Output the [x, y] coordinate of the center of the cell containing the given text.  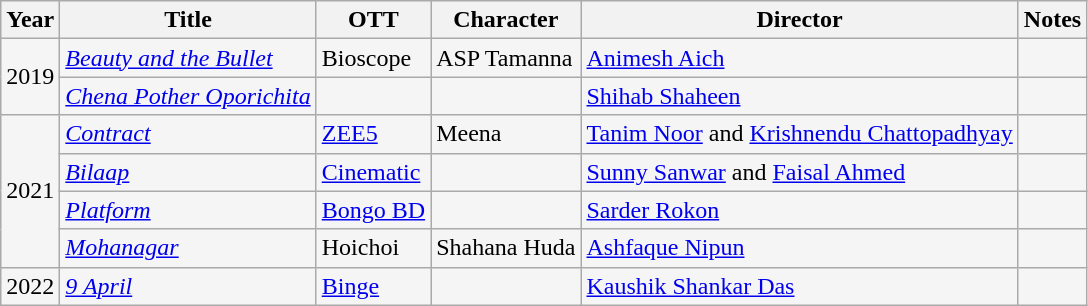
Ashfaque Nipun [800, 248]
Sarder Rokon [800, 210]
Year [30, 20]
Title [188, 20]
OTT [373, 20]
Sunny Sanwar and Faisal Ahmed [800, 172]
Platform [188, 210]
Mohanagar [188, 248]
ASP Tamanna [506, 58]
Beauty and the Bullet [188, 58]
Contract [188, 134]
Shihab Shaheen [800, 96]
Chena Pother Oporichita [188, 96]
Director [800, 20]
2021 [30, 191]
2022 [30, 286]
Bilaap [188, 172]
Kaushik Shankar Das [800, 286]
Binge [373, 286]
Animesh Aich [800, 58]
Tanim Noor and Krishnendu Chattopadhyay [800, 134]
Character [506, 20]
9 April [188, 286]
Bioscope [373, 58]
Notes [1052, 20]
Hoichoi [373, 248]
2019 [30, 77]
Cinematic [373, 172]
ZEE5 [373, 134]
Bongo BD [373, 210]
Meena [506, 134]
Shahana Huda [506, 248]
